Scan for the cell matching the given text and deliver its (x, y) coordinate at center. 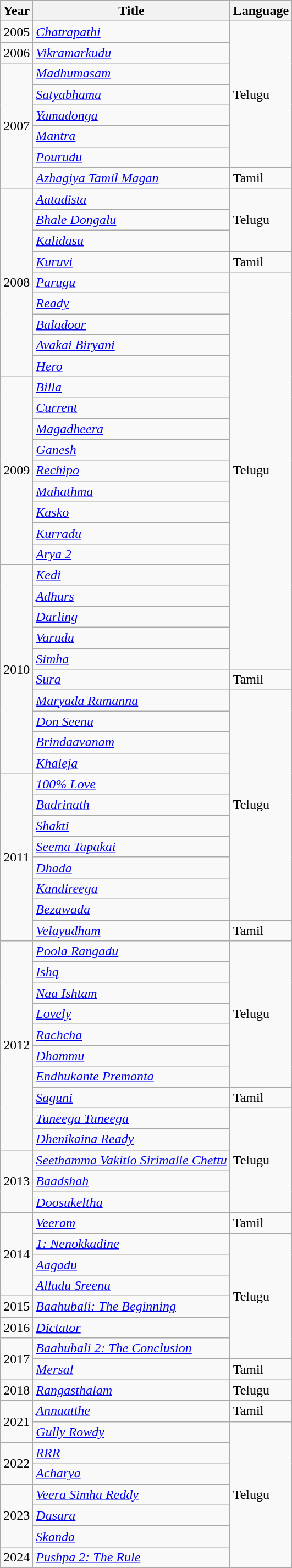
Parugu (131, 283)
Khaleja (131, 763)
1: Nenokkadine (131, 1244)
Veera Simha Reddy (131, 1494)
Pushpa 2: The Rule (131, 1557)
2005 (16, 32)
2017 (16, 1359)
Avakai Biryani (131, 345)
Simha (131, 659)
Sura (131, 680)
Seema Tapakai (131, 847)
Brindaavanam (131, 742)
Aatadista (131, 199)
Mersal (131, 1369)
Maryada Ramanna (131, 701)
Baladoor (131, 324)
Yamadonga (131, 115)
Doosukeltha (131, 1202)
Skanda (131, 1536)
Bezawada (131, 909)
Magadheera (131, 429)
Dasara (131, 1515)
Pourudu (131, 157)
2010 (16, 669)
2007 (16, 126)
2011 (16, 857)
Rangasthalam (131, 1390)
Shakti (131, 826)
Acharya (131, 1474)
Alludu Sreenu (131, 1286)
Rechipo (131, 471)
2022 (16, 1463)
2021 (16, 1421)
Varudu (131, 638)
Darling (131, 617)
Ready (131, 304)
2014 (16, 1254)
2018 (16, 1390)
Endhukante Premanta (131, 1077)
Title (131, 11)
Dictator (131, 1328)
Ganesh (131, 450)
Tuneega Tuneega (131, 1118)
Dhenikaina Ready (131, 1139)
Baadshah (131, 1181)
Arya 2 (131, 554)
Gully Rowdy (131, 1432)
Lovely (131, 1014)
Mahathma (131, 491)
Ishq (131, 972)
Aagadu (131, 1264)
Mantra (131, 136)
Don Seenu (131, 721)
Satyabhama (131, 94)
Saguni (131, 1097)
2006 (16, 53)
Chatrapathi (131, 32)
Billa (131, 387)
2012 (16, 1045)
Annaatthe (131, 1411)
Year (16, 11)
Seethamma Vakitlo Sirimalle Chettu (131, 1160)
2023 (16, 1515)
Kalidasu (131, 240)
Naa Ishtam (131, 993)
Madhumasam (131, 74)
Dhammu (131, 1056)
Current (131, 408)
Dhada (131, 867)
2009 (16, 471)
Vikramarkudu (131, 53)
Baahubali: The Beginning (131, 1307)
Kurradu (131, 533)
Adhurs (131, 596)
2008 (16, 282)
2013 (16, 1181)
RRR (131, 1453)
Language (261, 11)
2016 (16, 1328)
Kedi (131, 575)
Kandireega (131, 888)
Badrinath (131, 805)
2024 (16, 1557)
Rachcha (131, 1035)
Poola Rangadu (131, 951)
Veeram (131, 1223)
Baahubali 2: The Conclusion (131, 1348)
2015 (16, 1307)
100% Love (131, 784)
Kuruvi (131, 262)
Azhagiya Tamil Magan (131, 178)
Velayudham (131, 931)
Hero (131, 366)
Kasko (131, 512)
Bhale Dongalu (131, 220)
